Search for the cell housing the specified text and yield its [x, y] center coordinate. 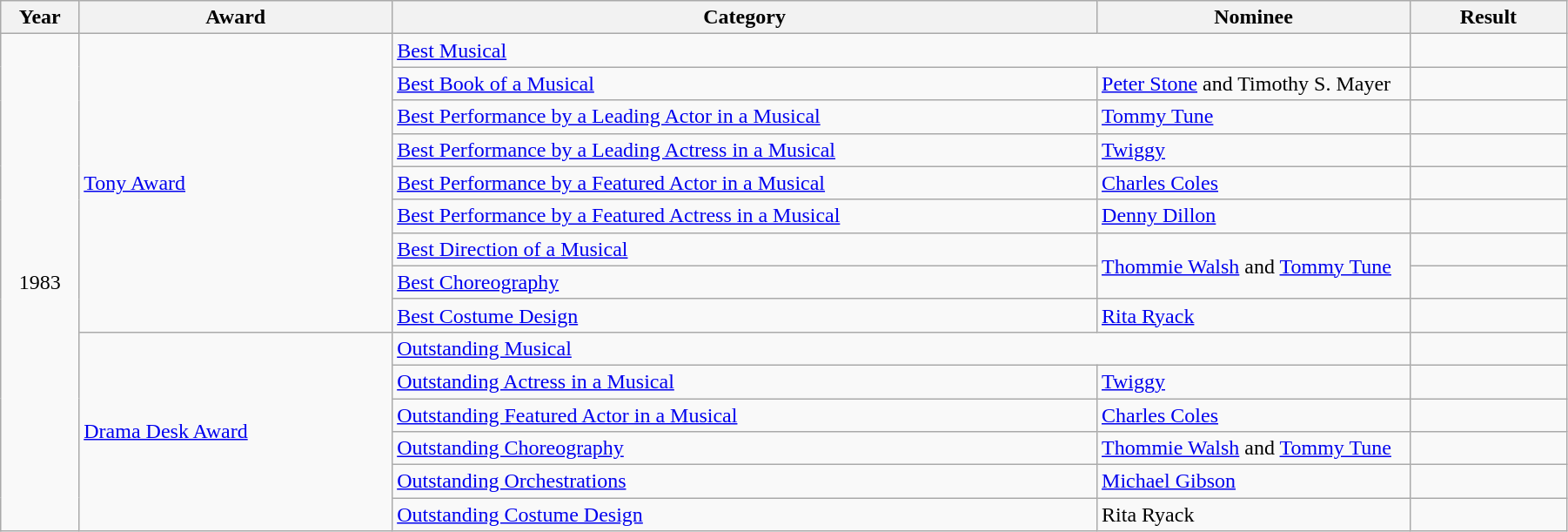
Best Performance by a Leading Actor in a Musical [745, 117]
Year [40, 17]
Peter Stone and Timothy S. Mayer [1254, 84]
Drama Desk Award [236, 431]
1983 [40, 282]
Best Musical [901, 51]
Nominee [1254, 17]
Outstanding Actress in a Musical [745, 381]
Best Performance by a Featured Actress in a Musical [745, 216]
Best Performance by a Featured Actor in a Musical [745, 183]
Outstanding Musical [901, 348]
Michael Gibson [1254, 481]
Tommy Tune [1254, 117]
Best Costume Design [745, 315]
Best Direction of a Musical [745, 249]
Category [745, 17]
Best Performance by a Leading Actress in a Musical [745, 150]
Outstanding Costume Design [745, 515]
Award [236, 17]
Outstanding Choreography [745, 448]
Result [1488, 17]
Outstanding Orchestrations [745, 481]
Tony Award [236, 183]
Denny Dillon [1254, 216]
Best Choreography [745, 282]
Best Book of a Musical [745, 84]
Outstanding Featured Actor in a Musical [745, 415]
